Capture the cell that displays the provided text and extract its (x, y) central coordinate. 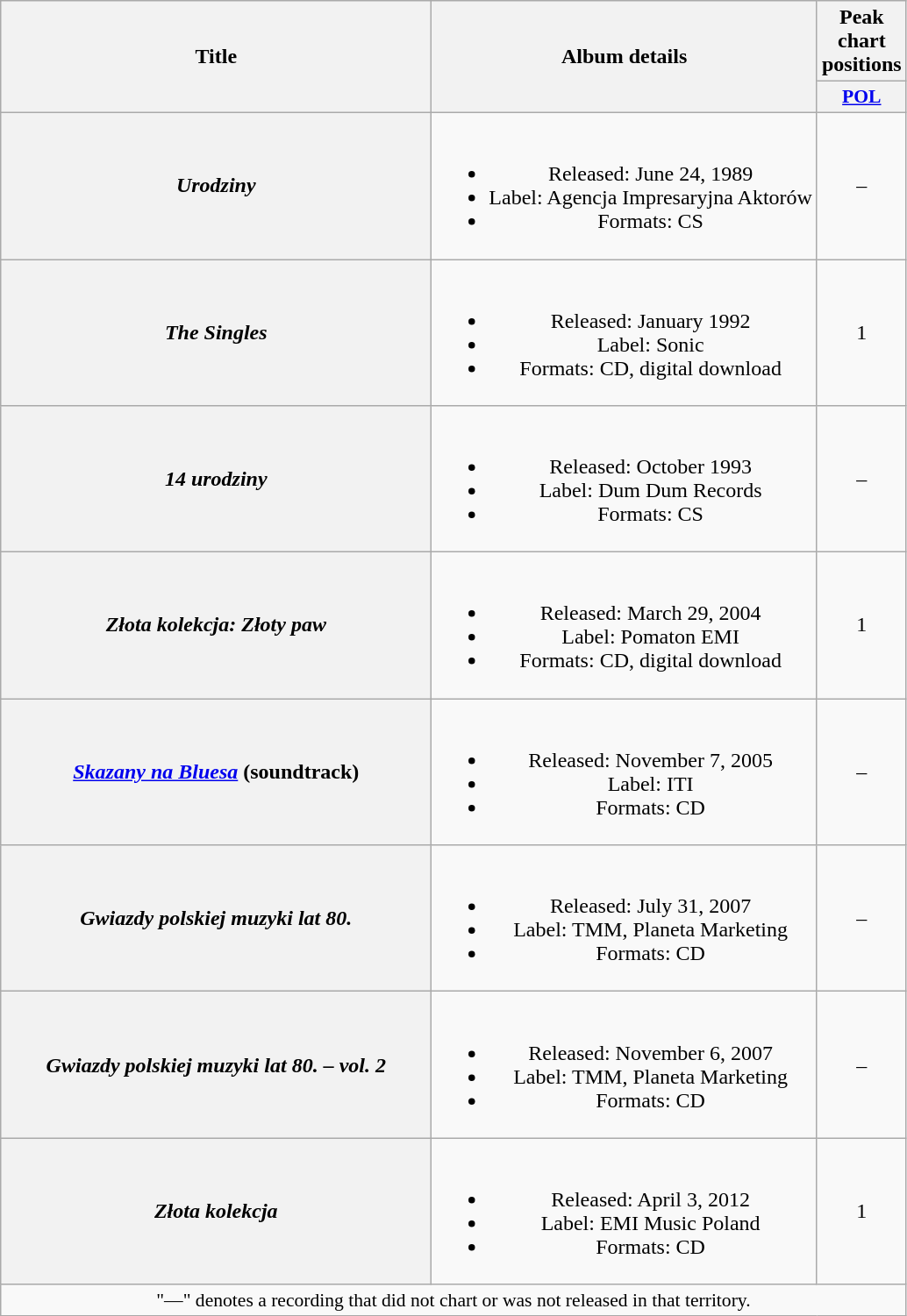
Skazany na Bluesa (soundtrack) (216, 772)
Released: October 1993Label: Dum Dum RecordsFormats: CS (625, 479)
Released: March 29, 2004Label: Pomaton EMIFormats: CD, digital download (625, 626)
Złota kolekcja: Złoty paw (216, 626)
Released: November 7, 2005Label: ITIFormats: CD (625, 772)
Peak chart positions (861, 41)
The Singles (216, 333)
"—" denotes a recording that did not chart or was not released in that territory. (453, 1300)
14 urodziny (216, 479)
Released: November 6, 2007Label: TMM, Planeta MarketingFormats: CD (625, 1064)
Gwiazdy polskiej muzyki lat 80. (216, 919)
POL (861, 97)
Album details (625, 57)
Released: June 24, 1989Label: Agencja Impresaryjna AktorówFormats: CS (625, 186)
Title (216, 57)
Released: July 31, 2007Label: TMM, Planeta MarketingFormats: CD (625, 919)
Released: January 1992Label: SonicFormats: CD, digital download (625, 333)
Gwiazdy polskiej muzyki lat 80. – vol. 2 (216, 1064)
Złota kolekcja (216, 1212)
Urodziny (216, 186)
Released: April 3, 2012Label: EMI Music PolandFormats: CD (625, 1212)
